Determine the (x, y) coordinate at the center of the cell enclosing the given text.  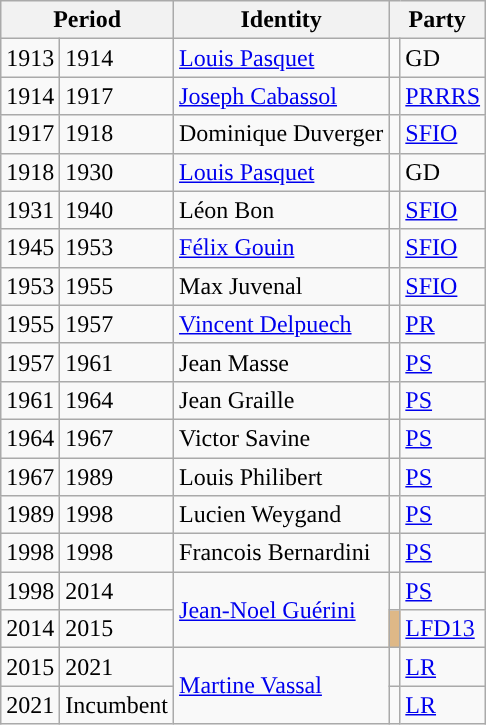
Incumbent (117, 705)
Martine Vassal (282, 686)
Identity (282, 20)
LFD13 (443, 629)
1913 (30, 58)
1931 (30, 210)
Victor Savine (282, 438)
1945 (30, 248)
Lucien Weygand (282, 515)
Jean-Noel Guérini (282, 610)
Vincent Delpuech (282, 324)
Max Juvenal (282, 286)
Period (88, 20)
Dominique Duverger (282, 134)
1940 (117, 210)
Louis Philibert (282, 477)
Joseph Cabassol (282, 96)
PRRRS (443, 96)
1930 (117, 172)
Jean Masse (282, 362)
Party (438, 20)
Jean Graille (282, 400)
Félix Gouin (282, 248)
PR (443, 324)
Francois Bernardini (282, 553)
Léon Bon (282, 210)
